Detect which cell encompasses the target text, then output its (X, Y) center coordinate. 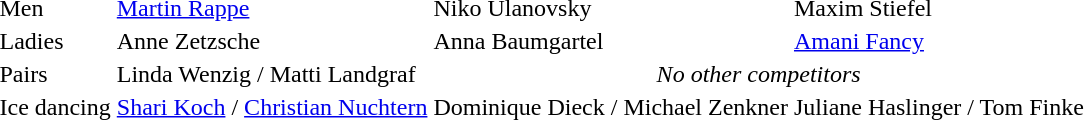
Linda Wenzig / Matti Landgraf (272, 74)
Anne Zetzsche (272, 41)
Anna Baumgartel (611, 41)
